Scan for the cell matching the given text and deliver its [x, y] coordinate at center. 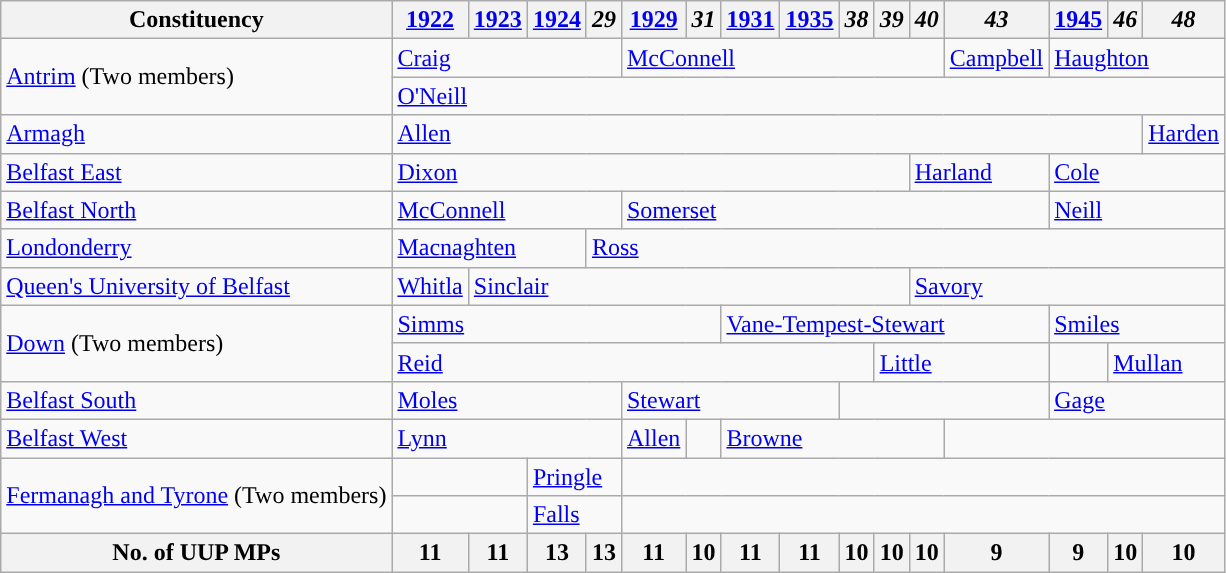
29 [604, 20]
1945 [1078, 20]
Dixon [650, 172]
39 [892, 20]
Belfast South [196, 400]
Haughton [1137, 58]
Craig [507, 58]
Campbell [996, 58]
Macnaghten [490, 248]
Simms [556, 324]
1935 [810, 20]
46 [1126, 20]
Belfast West [196, 438]
Lynn [507, 438]
38 [856, 20]
Armagh [196, 134]
Pringle [574, 477]
Falls [574, 515]
Constituency [196, 20]
Down (Two members) [196, 343]
1922 [430, 20]
Harden [1184, 134]
1929 [653, 20]
40 [926, 20]
Smiles [1137, 324]
Little [962, 362]
Stewart [730, 400]
No. of UUP MPs [196, 553]
Somerset [834, 210]
Neill [1137, 210]
Fermanagh and Tyrone (Two members) [196, 496]
31 [704, 20]
Moles [507, 400]
Reid [633, 362]
Queen's University of Belfast [196, 286]
Browne [832, 438]
Gage [1137, 400]
Savory [1066, 286]
Antrim (Two members) [196, 77]
O'Neill [808, 96]
Sinclair [688, 286]
Belfast North [196, 210]
Whitla [430, 286]
1924 [556, 20]
Mullan [1166, 362]
1923 [498, 20]
43 [996, 20]
Cole [1137, 172]
Vane-Tempest-Stewart [885, 324]
Harland [978, 172]
Belfast East [196, 172]
48 [1184, 20]
1931 [750, 20]
Ross [905, 248]
Londonderry [196, 248]
